Find where the given text appears and provide that cell's center as (x, y) coordinate. 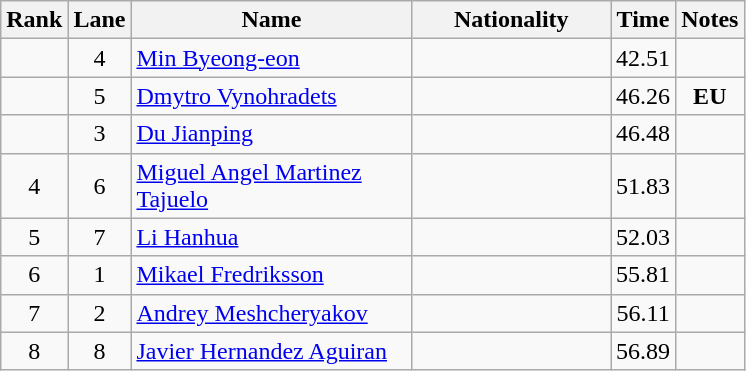
Rank (34, 20)
Javier Hernandez Aguiran (272, 351)
Mikael Fredriksson (272, 275)
Andrey Meshcheryakov (272, 313)
Nationality (512, 20)
Lane (100, 20)
42.51 (644, 58)
Name (272, 20)
51.83 (644, 186)
Time (644, 20)
55.81 (644, 275)
56.11 (644, 313)
Dmytro Vynohradets (272, 96)
Min Byeong-eon (272, 58)
Li Hanhua (272, 237)
Miguel Angel Martinez Tajuelo (272, 186)
2 (100, 313)
3 (100, 134)
52.03 (644, 237)
56.89 (644, 351)
46.26 (644, 96)
EU (710, 96)
Du Jianping (272, 134)
46.48 (644, 134)
Notes (710, 20)
1 (100, 275)
